Determine the [x, y] coordinate at the center of the cell enclosing the given text.  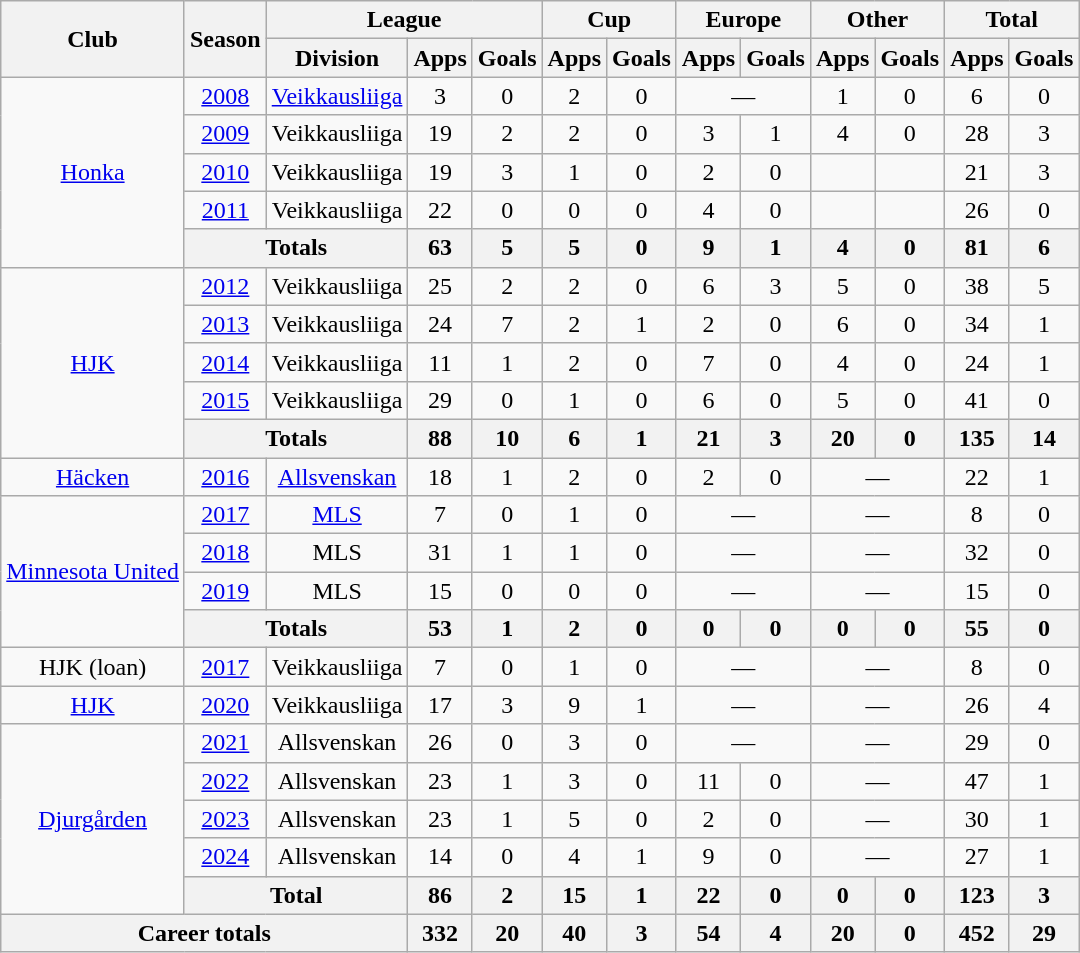
League [404, 20]
Division [337, 58]
Europe [743, 20]
31 [440, 553]
2020 [225, 705]
Djurgården [93, 819]
Club [93, 39]
10 [507, 438]
2016 [225, 477]
332 [440, 933]
2008 [225, 96]
17 [440, 705]
123 [977, 895]
2010 [225, 172]
63 [440, 248]
25 [440, 286]
47 [977, 781]
Career totals [204, 933]
2021 [225, 743]
18 [440, 477]
2011 [225, 210]
2013 [225, 324]
2019 [225, 591]
38 [977, 286]
Häcken [93, 477]
2023 [225, 819]
Season [225, 39]
81 [977, 248]
53 [440, 629]
HJK (loan) [93, 667]
30 [977, 819]
28 [977, 134]
2012 [225, 286]
2022 [225, 781]
34 [977, 324]
27 [977, 857]
2024 [225, 857]
55 [977, 629]
54 [708, 933]
2015 [225, 400]
2014 [225, 362]
135 [977, 438]
88 [440, 438]
32 [977, 553]
2009 [225, 134]
41 [977, 400]
Other [877, 20]
86 [440, 895]
Minnesota United [93, 572]
Honka [93, 172]
452 [977, 933]
2018 [225, 553]
40 [574, 933]
Cup [609, 20]
